Locate the cell with the specified text and output its (x, y) center coordinate. 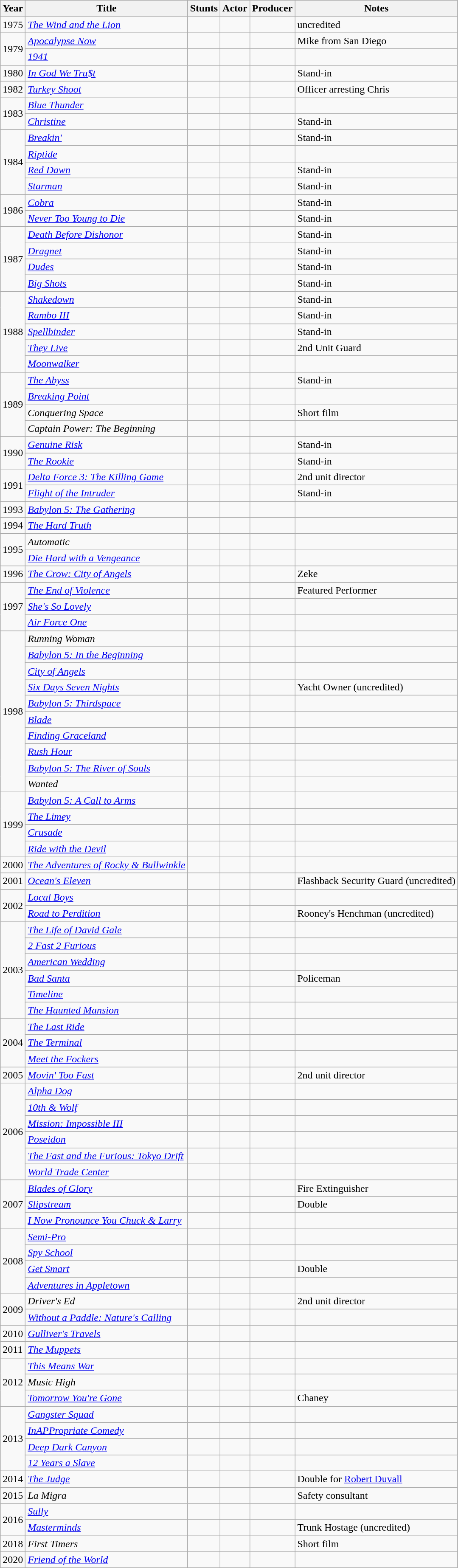
Notes (377, 8)
Red Dawn (107, 170)
Six Days Seven Nights (107, 687)
Blades of Glory (107, 1188)
1983 (13, 113)
Friend of the World (107, 1560)
1988 (13, 332)
The Rookie (107, 461)
Running Woman (107, 639)
The Hard Truth (107, 526)
2003 (13, 970)
La Migra (107, 1495)
Riptide (107, 154)
Mission: Impossible III (107, 1123)
Babylon 5: The Gathering (107, 510)
Safety consultant (377, 1495)
1993 (13, 510)
1997 (13, 606)
Rush Hour (107, 752)
The Crow: City of Angels (107, 574)
Poseidon (107, 1140)
The End of Violence (107, 590)
World Trade Center (107, 1172)
Alpha Dog (107, 1091)
1941 (107, 57)
Big Shots (107, 283)
She's So Lovely (107, 606)
Blue Thunder (107, 105)
First Timers (107, 1544)
1980 (13, 73)
Moonwalker (107, 364)
2007 (13, 1204)
Delta Force 3: The Killing Game (107, 477)
2009 (13, 1309)
1987 (13, 259)
Get Smart (107, 1269)
2000 (13, 865)
1989 (13, 404)
1999 (13, 825)
Bad Santa (107, 978)
Slipstream (107, 1204)
Apocalypse Now (107, 41)
Deep Dark Canyon (107, 1447)
1998 (13, 712)
Movin' Too Fast (107, 1075)
2008 (13, 1261)
Turkey Shoot (107, 89)
1984 (13, 162)
1986 (13, 211)
1975 (13, 25)
Conquering Space (107, 412)
Ocean's Eleven (107, 881)
2002 (13, 905)
InAPPropriate Comedy (107, 1430)
Year (13, 8)
2 Fast 2 Furious (107, 946)
1995 (13, 550)
1979 (13, 49)
The Judge (107, 1479)
Zeke (377, 574)
Wanted (107, 784)
The Terminal (107, 1043)
Blade (107, 720)
1994 (13, 526)
Semi-Pro (107, 1237)
2016 (13, 1520)
Cobra (107, 203)
Road to Perdition (107, 913)
Timeline (107, 994)
Driver's Ed (107, 1301)
The Fast and the Furious: Tokyo Drift (107, 1156)
12 Years a Slave (107, 1463)
Gulliver's Travels (107, 1334)
1982 (13, 89)
Sully (107, 1512)
Never Too Young to Die (107, 219)
2nd Unit Guard (377, 348)
2005 (13, 1075)
Finding Graceland (107, 736)
Genuine Risk (107, 445)
Breakin' (107, 138)
1991 (13, 485)
Spellbinder (107, 332)
2020 (13, 1560)
Starman (107, 186)
2011 (13, 1350)
2014 (13, 1479)
Babylon 5: Thirdspace (107, 703)
Officer arresting Chris (377, 89)
Babylon 5: In the Beginning (107, 655)
Without a Paddle: Nature's Calling (107, 1317)
The Limey (107, 816)
Crusade (107, 833)
2006 (13, 1132)
Death Before Dishonor (107, 235)
They Live (107, 348)
In God We Tru$t (107, 73)
The Adventures of Rocky & Bullwinkle (107, 865)
2012 (13, 1382)
The Last Ride (107, 1027)
2015 (13, 1495)
Captain Power: The Beginning (107, 428)
2013 (13, 1439)
Music High (107, 1382)
Featured Performer (377, 590)
Mike from San Diego (377, 41)
Spy School (107, 1253)
Ride with the Devil (107, 849)
The Haunted Mansion (107, 1011)
Shakedown (107, 299)
Dudes (107, 267)
Local Boys (107, 897)
Rambo III (107, 315)
Producer (273, 8)
Flight of the Intruder (107, 493)
Fire Extinguisher (377, 1188)
Double for Robert Duvall (377, 1479)
Masterminds (107, 1528)
Die Hard with a Vengeance (107, 558)
1996 (13, 574)
Dragnet (107, 251)
The Abyss (107, 380)
1990 (13, 453)
2004 (13, 1043)
City of Angels (107, 671)
Tomorrow You're Gone (107, 1398)
2010 (13, 1334)
Rooney's Henchman (uncredited) (377, 913)
Adventures in Appletown (107, 1285)
Chaney (377, 1398)
The Wind and the Lion (107, 25)
The Muppets (107, 1350)
2018 (13, 1544)
10th & Wolf (107, 1107)
Air Force One (107, 622)
Meet the Fockers (107, 1059)
Title (107, 8)
Policeman (377, 978)
Stunts (204, 8)
The Life of David Gale (107, 929)
American Wedding (107, 962)
uncredited (377, 25)
I Now Pronounce You Chuck & Larry (107, 1220)
Yacht Owner (uncredited) (377, 687)
Christine (107, 121)
This Means War (107, 1366)
Trunk Hostage (uncredited) (377, 1528)
Breaking Point (107, 396)
Automatic (107, 542)
Gangster Squad (107, 1414)
Actor (235, 8)
Babylon 5: The River of Souls (107, 768)
Babylon 5: A Call to Arms (107, 800)
Flashback Security Guard (uncredited) (377, 881)
2001 (13, 881)
